Output the [X, Y] coordinate of the center of the cell containing the given text.  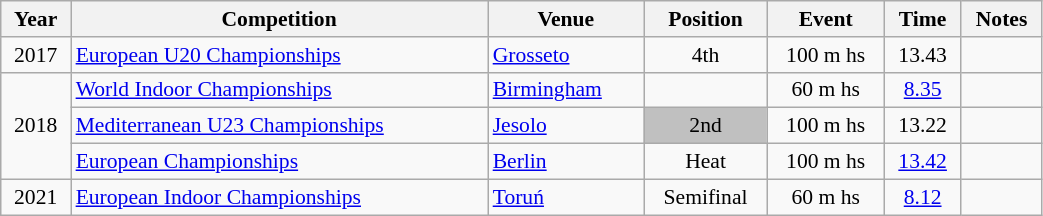
Semifinal [706, 197]
Berlin [566, 162]
Venue [566, 19]
8.12 [922, 197]
13.42 [922, 162]
Heat [706, 162]
European Championships [280, 162]
13.43 [922, 55]
2018 [36, 126]
Birmingham [566, 90]
Jesolo [566, 126]
13.22 [922, 126]
4th [706, 55]
8.35 [922, 90]
2021 [36, 197]
2017 [36, 55]
Toruń [566, 197]
Mediterranean U23 Championships [280, 126]
Notes [1002, 19]
World Indoor Championships [280, 90]
Competition [280, 19]
2nd [706, 126]
European U20 Championships [280, 55]
European Indoor Championships [280, 197]
Position [706, 19]
Event [826, 19]
Year [36, 19]
Time [922, 19]
Grosseto [566, 55]
